Output the [x, y] coordinate of the center of the cell containing the given text.  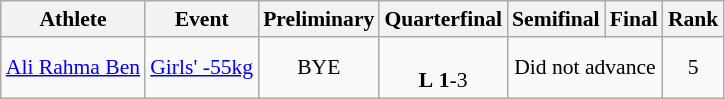
5 [694, 68]
Ali Rahma Ben [73, 68]
Athlete [73, 19]
L 1-3 [443, 68]
BYE [318, 68]
Girls' -55kg [202, 68]
Preliminary [318, 19]
Did not advance [585, 68]
Event [202, 19]
Quarterfinal [443, 19]
Semifinal [556, 19]
Rank [694, 19]
Final [634, 19]
